Output the (X, Y) coordinate of the center of the cell containing the given text.  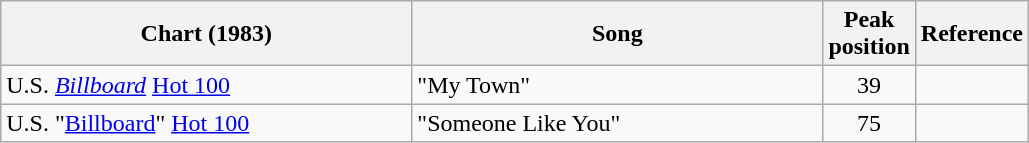
U.S. "Billboard" Hot 100 (206, 123)
Chart (1983) (206, 34)
Song (618, 34)
75 (869, 123)
"My Town" (618, 85)
"Someone Like You" (618, 123)
39 (869, 85)
Reference (972, 34)
Peakposition (869, 34)
U.S. Billboard Hot 100 (206, 85)
